Provide the (x, y) coordinate of the cell's center where the given text is located.  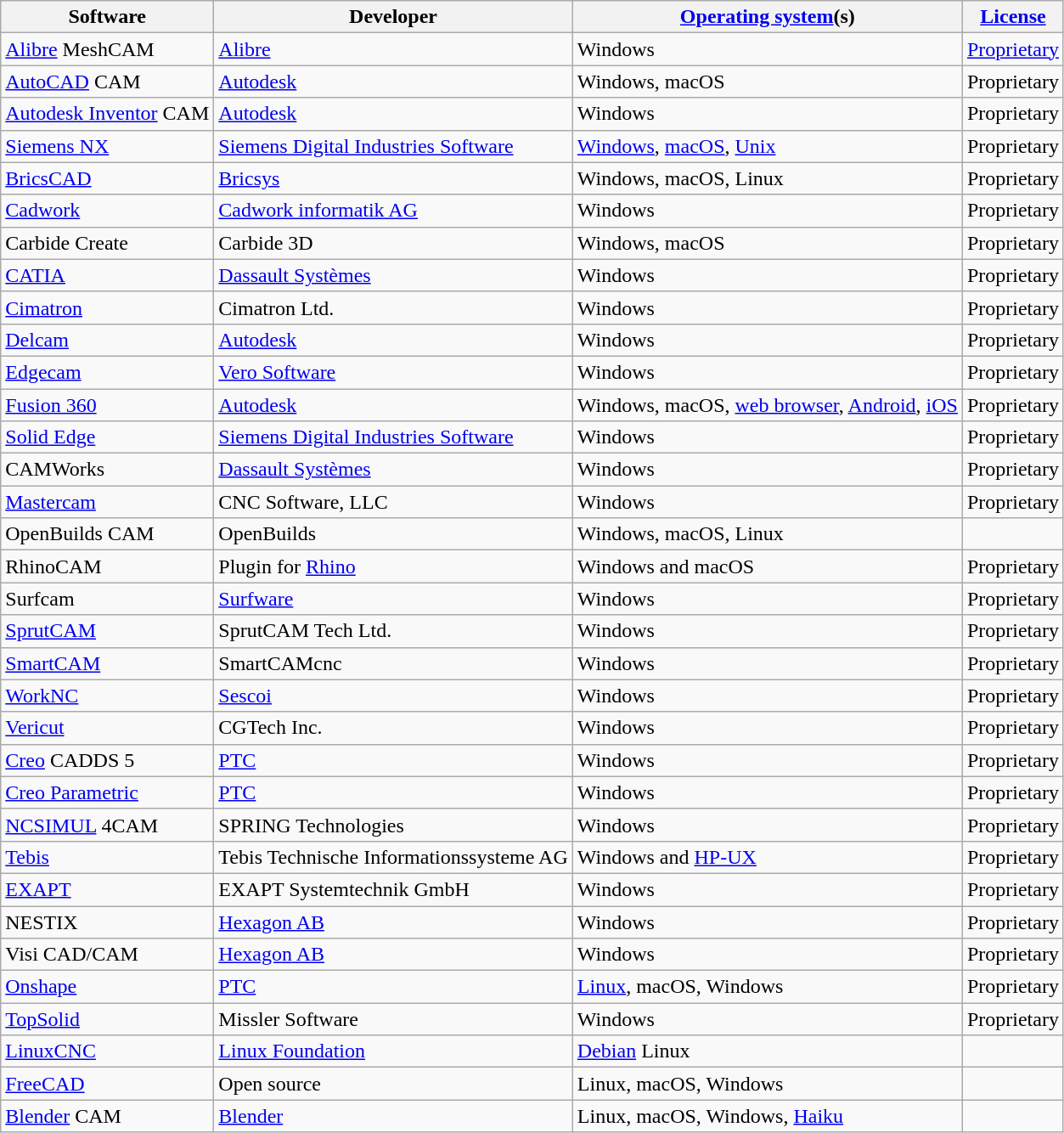
FreeCAD (107, 1084)
Sescoi (394, 696)
CGTech Inc. (394, 728)
License (1012, 17)
SmartCAMcnc (394, 663)
TopSolid (107, 1019)
SmartCAM (107, 663)
RhinoCAM (107, 566)
CNC Software, LLC (394, 502)
WorkNC (107, 696)
EXAPT (107, 889)
Cimatron (107, 307)
AutoCAD CAM (107, 82)
CATIA (107, 275)
Vericut (107, 728)
Vero Software (394, 372)
Bricsys (394, 178)
Fusion 360 (107, 405)
Linux Foundation (394, 1051)
Debian Linux (768, 1051)
Windows, macOS, web browser, Android, iOS (768, 405)
Open source (394, 1084)
Alibre MeshCAM (107, 49)
Missler Software (394, 1019)
Windows and macOS (768, 566)
Linux, macOS, Windows, Haiku (768, 1116)
Developer (394, 17)
Onshape (107, 987)
BricsCAD (107, 178)
Blender (394, 1116)
CAMWorks (107, 470)
OpenBuilds CAM (107, 534)
NCSIMUL 4CAM (107, 825)
Operating system(s) (768, 17)
Alibre (394, 49)
SprutCAM Tech Ltd. (394, 631)
Windows, macOS, Unix (768, 146)
Surfware (394, 599)
SprutCAM (107, 631)
Edgecam (107, 372)
Creo CADDS 5 (107, 760)
Visi CAD/CAM (107, 955)
OpenBuilds (394, 534)
EXAPT Systemtechnik GmbH (394, 889)
Windows and HP-UX (768, 857)
Tebis (107, 857)
Tebis Technische Informationssysteme AG (394, 857)
Autodesk Inventor CAM (107, 114)
Solid Edge (107, 437)
Carbide 3D (394, 243)
Carbide Create (107, 243)
Cadwork informatik AG (394, 211)
Surfcam (107, 599)
Delcam (107, 340)
Siemens NX (107, 146)
Creo Parametric (107, 792)
LinuxCNC (107, 1051)
Cadwork (107, 211)
Plugin for Rhino (394, 566)
Mastercam (107, 502)
SPRING Technologies (394, 825)
Cimatron Ltd. (394, 307)
NESTIX (107, 922)
Software (107, 17)
Blender CAM (107, 1116)
